Return (x, y) of the center of cell containing provided text 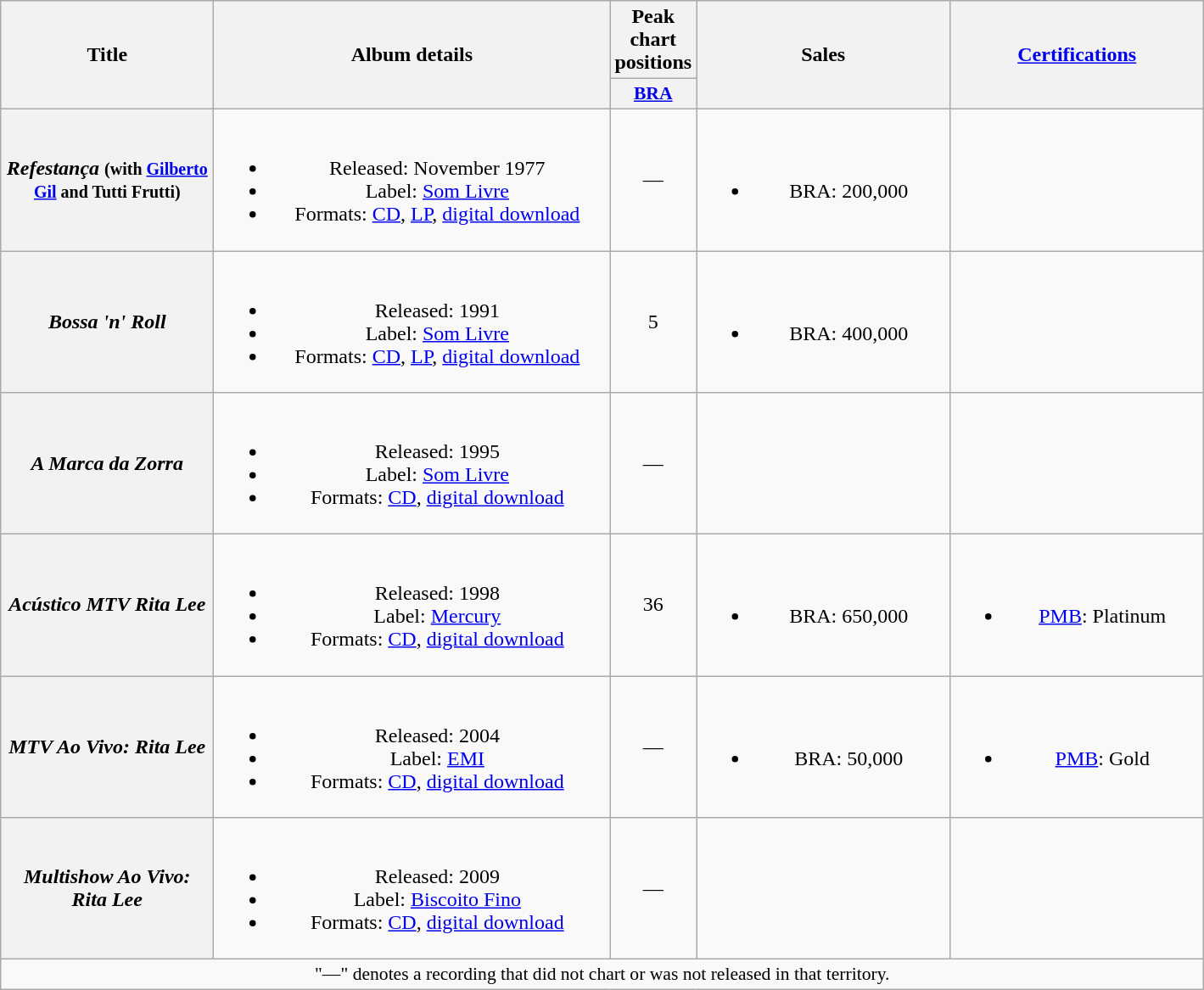
Multishow Ao Vivo: Rita Lee (107, 889)
36 (653, 606)
BRA (653, 94)
"—" denotes a recording that did not chart or was not released in that territory. (602, 975)
PMB: Gold (1078, 747)
BRA: 650,000 (823, 606)
Released: November 1977Label: Som LivreFormats: CD, LP, digital download (412, 180)
Released: 2009Label: Biscoito FinoFormats: CD, digital download (412, 889)
Refestança (with Gilberto Gil and Tutti Frutti) (107, 180)
Title (107, 55)
Bossa 'n' Roll (107, 322)
MTV Ao Vivo: Rita Lee (107, 747)
Released: 1998Label: MercuryFormats: CD, digital download (412, 606)
Album details (412, 55)
BRA: 50,000 (823, 747)
Released: 2004Label: EMIFormats: CD, digital download (412, 747)
Sales (823, 55)
A Marca da Zorra (107, 463)
Acústico MTV Rita Lee (107, 606)
BRA: 200,000 (823, 180)
Peak chart positions (653, 40)
Released: 1995Label: Som LivreFormats: CD, digital download (412, 463)
Released: 1991Label: Som LivreFormats: CD, LP, digital download (412, 322)
5 (653, 322)
BRA: 400,000 (823, 322)
PMB: Platinum (1078, 606)
Certifications (1078, 55)
